Capture the cell that displays the provided text and extract its [x, y] central coordinate. 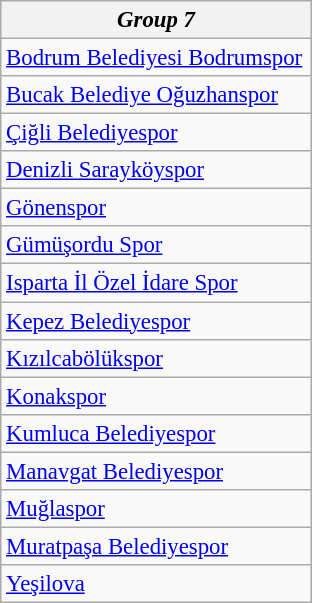
Gönenspor [156, 208]
Yeşilova [156, 584]
Gümüşordu Spor [156, 245]
Konakspor [156, 396]
Group 7 [156, 20]
Kızılcabölükspor [156, 358]
Kepez Belediyespor [156, 321]
Çiğli Belediyespor [156, 133]
Muratpaşa Belediyespor [156, 546]
Muğlaspor [156, 509]
Denizli Sarayköyspor [156, 170]
Manavgat Belediyespor [156, 471]
Bodrum Belediyesi Bodrumspor [156, 58]
Bucak Belediye Oğuzhanspor [156, 95]
Isparta İl Özel İdare Spor [156, 283]
Kumluca Belediyespor [156, 433]
